Locate the cell with the specified text and output its [X, Y] center coordinate. 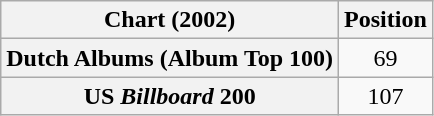
US Billboard 200 [170, 96]
69 [386, 58]
Chart (2002) [170, 20]
107 [386, 96]
Dutch Albums (Album Top 100) [170, 58]
Position [386, 20]
